Extract the [x, y] coordinate from the center of the cell holding the provided text.  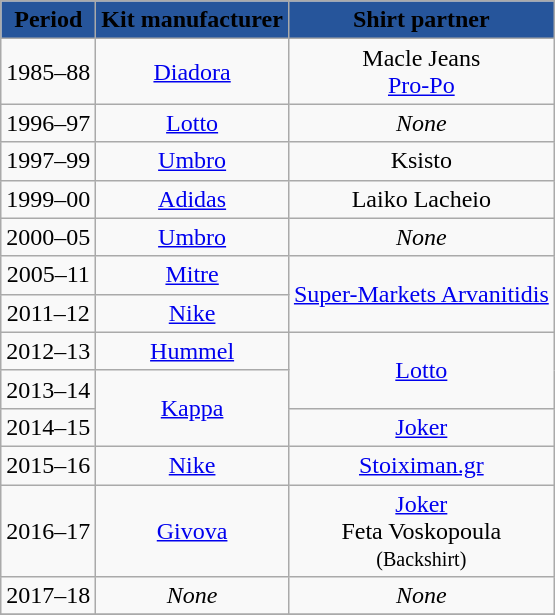
Mitre [192, 275]
1997–99 [48, 161]
JokerFeta Voskopoula(Backshirt) [421, 530]
Shirt partner [421, 20]
Kappa [192, 408]
Joker [421, 427]
Super-Markets Arvanitidis [421, 294]
Period [48, 20]
Ksisto [421, 161]
2011–12 [48, 313]
Givova [192, 530]
1985–88 [48, 72]
Stoiximan.gr [421, 465]
2015–16 [48, 465]
Kit manufacturer [192, 20]
Laiko Lacheio [421, 199]
1999–00 [48, 199]
2016–17 [48, 530]
Diadora [192, 72]
2017–18 [48, 596]
Adidas [192, 199]
1996–97 [48, 123]
2013–14 [48, 389]
2012–13 [48, 351]
Macle Jeans Pro-Po [421, 72]
2014–15 [48, 427]
2005–11 [48, 275]
2000–05 [48, 237]
Hummel [192, 351]
